Return the (x, y) coordinate for the center point of the cell that contains the specified text.  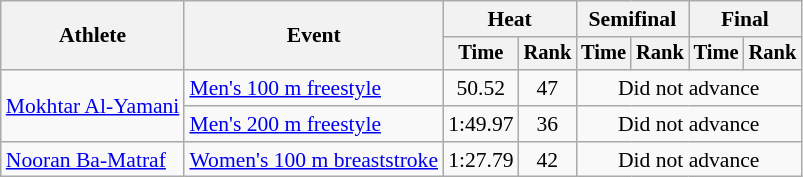
Athlete (93, 36)
Event (314, 36)
Men's 100 m freestyle (314, 88)
36 (548, 124)
Mokhtar Al-Yamani (93, 106)
1:49.97 (480, 124)
50.52 (480, 88)
Heat (510, 19)
Semifinal (632, 19)
Final (745, 19)
Men's 200 m freestyle (314, 124)
47 (548, 88)
